Return the (x, y) coordinate for the center point of the cell that contains the specified text.  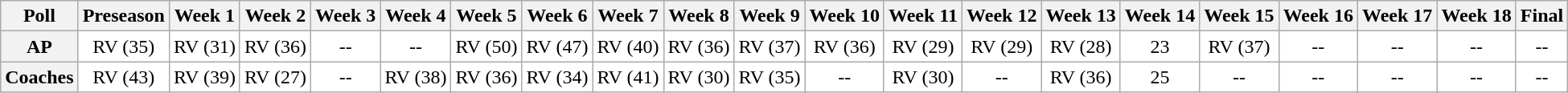
Week 2 (275, 16)
Preseason (124, 16)
RV (50) (486, 46)
RV (41) (628, 77)
RV (38) (416, 77)
Week 7 (628, 16)
Coaches (39, 77)
RV (40) (628, 46)
Week 11 (923, 16)
Final (1541, 16)
RV (39) (204, 77)
RV (47) (557, 46)
RV (31) (204, 46)
Week 3 (345, 16)
Week 9 (770, 16)
Week 8 (699, 16)
Week 5 (486, 16)
Week 1 (204, 16)
Week 15 (1239, 16)
Week 16 (1318, 16)
RV (43) (124, 77)
Week 17 (1397, 16)
Week 13 (1081, 16)
25 (1160, 77)
Week 12 (1002, 16)
RV (27) (275, 77)
RV (34) (557, 77)
Week 6 (557, 16)
Poll (39, 16)
23 (1160, 46)
AP (39, 46)
Week 18 (1476, 16)
RV (28) (1081, 46)
Week 10 (844, 16)
Week 14 (1160, 16)
Week 4 (416, 16)
